Output the [X, Y] coordinate of the center of the cell containing the given text.  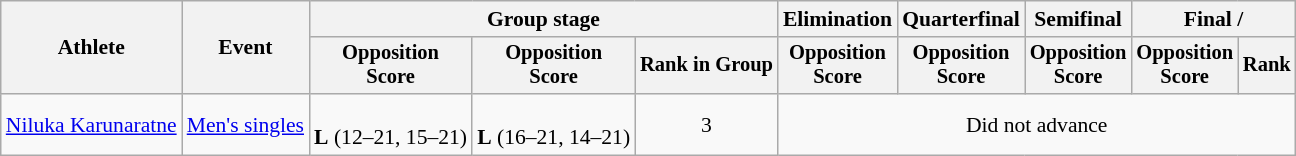
Did not advance [1037, 124]
Elimination [838, 19]
Niluka Karunaratne [92, 124]
Athlete [92, 48]
3 [706, 124]
Rank [1267, 66]
Event [246, 48]
L (12–21, 15–21) [390, 124]
Group stage [544, 19]
Final / [1213, 19]
Quarterfinal [961, 19]
Rank in Group [706, 66]
L (16–21, 14–21) [554, 124]
Men's singles [246, 124]
Semifinal [1078, 19]
